Identify which cell holds the provided text, then report its (x, y) central coordinate. 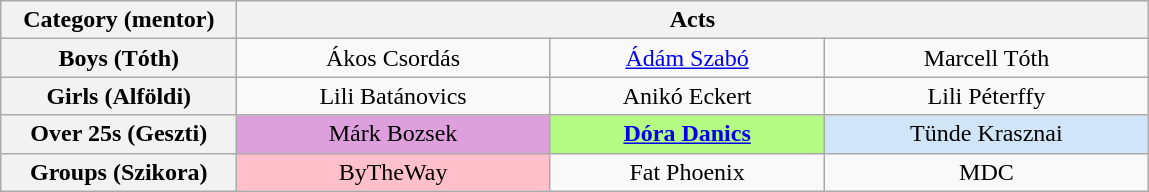
Márk Bozsek (393, 134)
Tünde Krasznai (986, 134)
Fat Phoenix (687, 172)
Girls (Alföldi) (119, 96)
MDC (986, 172)
Acts (692, 20)
ByTheWay (393, 172)
Marcell Tóth (986, 58)
Lili Batánovics (393, 96)
Category (mentor) (119, 20)
Over 25s (Geszti) (119, 134)
Groups (Szikora) (119, 172)
Dóra Danics (687, 134)
Ákos Csordás (393, 58)
Lili Péterffy (986, 96)
Boys (Tóth) (119, 58)
Ádám Szabó (687, 58)
Anikó Eckert (687, 96)
